Output the [x, y] coordinate of the center of the cell containing the given text.  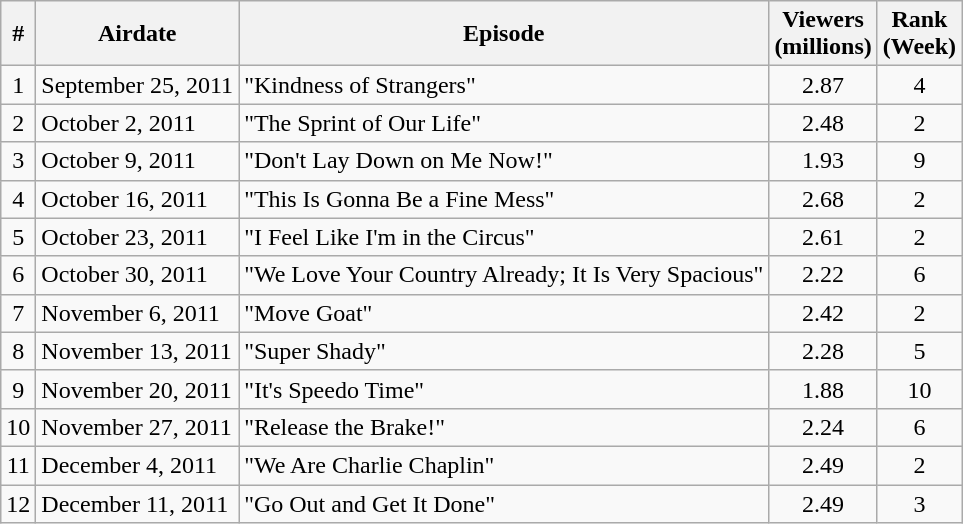
"Go Out and Get It Done" [504, 503]
12 [18, 503]
December 4, 2011 [138, 465]
11 [18, 465]
2.28 [823, 351]
1.93 [823, 161]
October 2, 2011 [138, 123]
November 27, 2011 [138, 427]
November 13, 2011 [138, 351]
2.68 [823, 199]
"We Love Your Country Already; It Is Very Spacious" [504, 275]
Rank(Week) [919, 34]
October 16, 2011 [138, 199]
"Release the Brake!" [504, 427]
"Kindness of Strangers" [504, 85]
November 6, 2011 [138, 313]
"Super Shady" [504, 351]
December 11, 2011 [138, 503]
November 20, 2011 [138, 389]
1.88 [823, 389]
"I Feel Like I'm in the Circus" [504, 237]
2.42 [823, 313]
# [18, 34]
2.87 [823, 85]
8 [18, 351]
2.22 [823, 275]
2.24 [823, 427]
Viewers(millions) [823, 34]
"We Are Charlie Chaplin" [504, 465]
"This Is Gonna Be a Fine Mess" [504, 199]
Airdate [138, 34]
"The Sprint of Our Life" [504, 123]
Episode [504, 34]
1 [18, 85]
"Don't Lay Down on Me Now!" [504, 161]
2.61 [823, 237]
"It's Speedo Time" [504, 389]
October 23, 2011 [138, 237]
2.48 [823, 123]
7 [18, 313]
October 9, 2011 [138, 161]
October 30, 2011 [138, 275]
"Move Goat" [504, 313]
September 25, 2011 [138, 85]
